Find where the given text appears and provide that cell's center as [X, Y] coordinate. 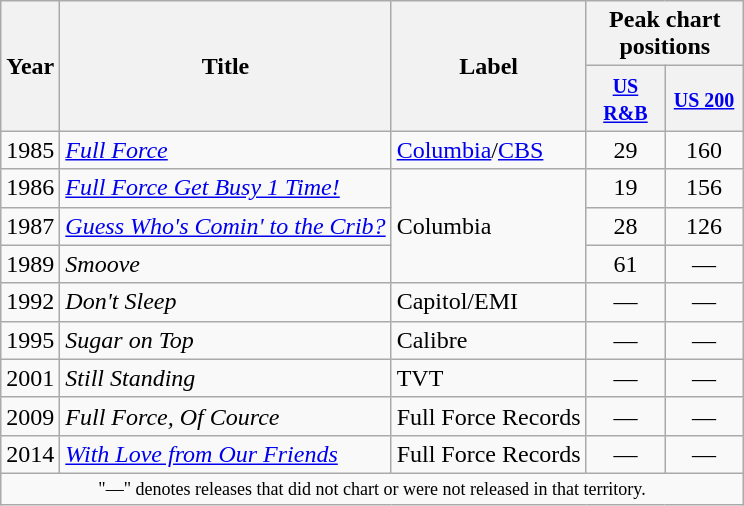
TVT [488, 378]
2009 [30, 416]
With Love from Our Friends [226, 454]
Full Force Get Busy 1 Time! [226, 188]
Full Force [226, 150]
Columbia [488, 226]
Smoove [226, 264]
28 [626, 226]
Sugar on Top [226, 340]
Label [488, 66]
Guess Who's Comin' to the Crib? [226, 226]
1985 [30, 150]
29 [626, 150]
Calibre [488, 340]
Capitol/EMI [488, 302]
2001 [30, 378]
1995 [30, 340]
1989 [30, 264]
"—" denotes releases that did not chart or were not released in that territory. [372, 488]
Title [226, 66]
126 [704, 226]
19 [626, 188]
Full Force, Of Cource [226, 416]
160 [704, 150]
156 [704, 188]
Columbia/CBS [488, 150]
US R&B [626, 98]
1986 [30, 188]
US 200 [704, 98]
Peak chart positions [664, 34]
Still Standing [226, 378]
61 [626, 264]
Don't Sleep [226, 302]
1987 [30, 226]
Year [30, 66]
2014 [30, 454]
1992 [30, 302]
